Output the [X, Y] coordinate of the center of the cell containing the given text.  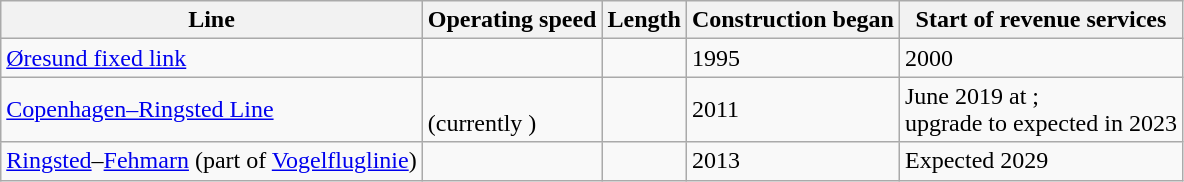
Length [644, 20]
Øresund fixed link [212, 58]
2000 [1040, 58]
2011 [792, 110]
Start of revenue services [1040, 20]
1995 [792, 58]
2013 [792, 161]
(currently ) [512, 110]
Construction began [792, 20]
Line [212, 20]
Copenhagen–Ringsted Line [212, 110]
Ringsted–Fehmarn (part of Vogelfluglinie) [212, 161]
Expected 2029 [1040, 161]
Operating speed [512, 20]
June 2019 at ;upgrade to expected in 2023 [1040, 110]
